Output the (x, y) coordinate of the center of the cell containing the given text.  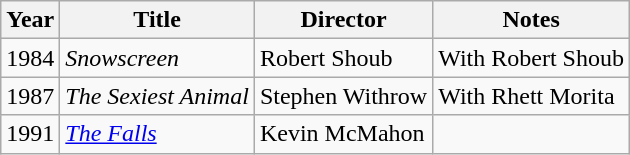
1987 (30, 96)
The Falls (158, 134)
The Sexiest Animal (158, 96)
Year (30, 20)
With Robert Shoub (532, 58)
Title (158, 20)
Robert Shoub (343, 58)
1991 (30, 134)
Stephen Withrow (343, 96)
With Rhett Morita (532, 96)
Snowscreen (158, 58)
Notes (532, 20)
Director (343, 20)
Kevin McMahon (343, 134)
1984 (30, 58)
